Pinpoint the cell where the given text exists, returning its (x, y) midpoint coordinate. 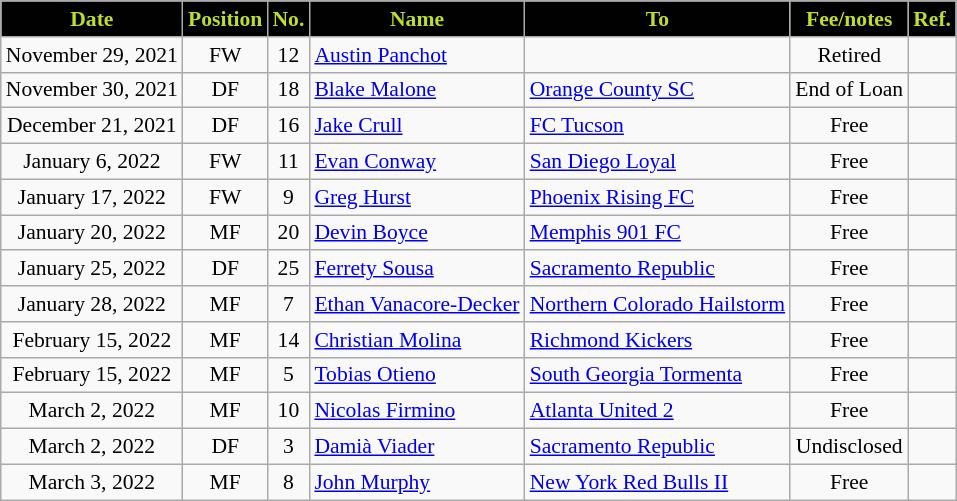
Devin Boyce (416, 233)
Date (92, 19)
San Diego Loyal (658, 162)
No. (288, 19)
Blake Malone (416, 90)
7 (288, 304)
New York Red Bulls II (658, 482)
11 (288, 162)
25 (288, 269)
8 (288, 482)
Damià Viader (416, 447)
FC Tucson (658, 126)
3 (288, 447)
16 (288, 126)
January 6, 2022 (92, 162)
Memphis 901 FC (658, 233)
November 30, 2021 (92, 90)
Evan Conway (416, 162)
Christian Molina (416, 340)
March 3, 2022 (92, 482)
December 21, 2021 (92, 126)
Position (225, 19)
12 (288, 55)
January 20, 2022 (92, 233)
Retired (849, 55)
January 25, 2022 (92, 269)
January 17, 2022 (92, 197)
Phoenix Rising FC (658, 197)
Northern Colorado Hailstorm (658, 304)
Ref. (932, 19)
Austin Panchot (416, 55)
5 (288, 375)
Orange County SC (658, 90)
John Murphy (416, 482)
9 (288, 197)
14 (288, 340)
Nicolas Firmino (416, 411)
End of Loan (849, 90)
Ferrety Sousa (416, 269)
Greg Hurst (416, 197)
To (658, 19)
Tobias Otieno (416, 375)
January 28, 2022 (92, 304)
Atlanta United 2 (658, 411)
Undisclosed (849, 447)
Name (416, 19)
Fee/notes (849, 19)
18 (288, 90)
Ethan Vanacore-Decker (416, 304)
10 (288, 411)
20 (288, 233)
Richmond Kickers (658, 340)
Jake Crull (416, 126)
South Georgia Tormenta (658, 375)
November 29, 2021 (92, 55)
